Return [X, Y] of the center of cell containing provided text 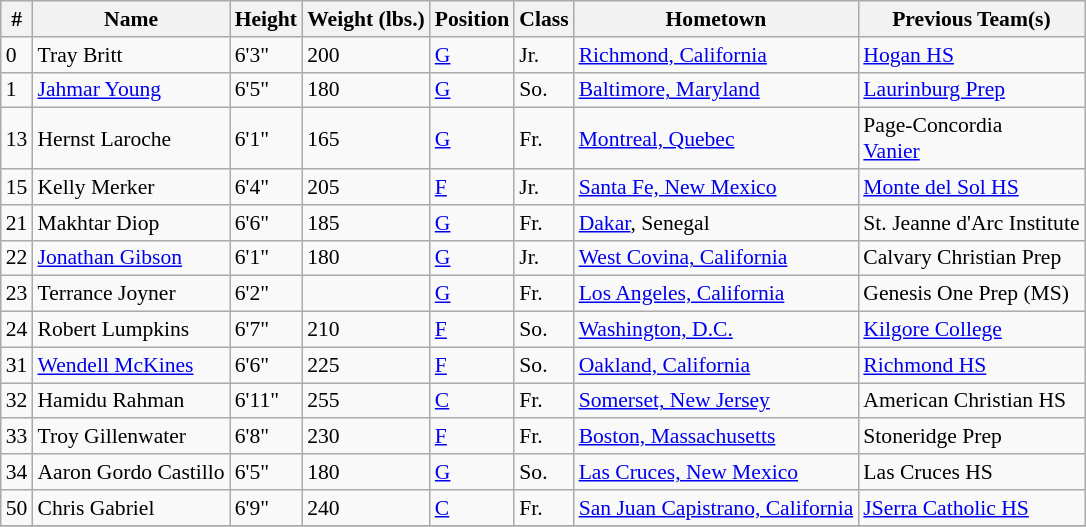
Las Cruces, New Mexico [716, 472]
200 [366, 55]
6'8" [266, 437]
31 [17, 365]
Wendell McKines [130, 365]
13 [17, 138]
Montreal, Quebec [716, 138]
185 [366, 223]
1 [17, 90]
6'3" [266, 55]
Hogan HS [971, 55]
240 [366, 508]
American Christian HS [971, 401]
Hamidu Rahman [130, 401]
Robert Lumpkins [130, 330]
Boston, Massachusetts [716, 437]
6'9" [266, 508]
6'7" [266, 330]
33 [17, 437]
Makhtar Diop [130, 223]
21 [17, 223]
Kelly Merker [130, 187]
0 [17, 55]
Baltimore, Maryland [716, 90]
32 [17, 401]
15 [17, 187]
Stoneridge Prep [971, 437]
22 [17, 258]
23 [17, 294]
Los Angeles, California [716, 294]
Washington, D.C. [716, 330]
6'11" [266, 401]
Somerset, New Jersey [716, 401]
6'2" [266, 294]
Hometown [716, 19]
Calvary Christian Prep [971, 258]
Monte del Sol HS [971, 187]
24 [17, 330]
230 [366, 437]
Chris Gabriel [130, 508]
Richmond, California [716, 55]
St. Jeanne d'Arc Institute [971, 223]
Jahmar Young [130, 90]
Aaron Gordo Castillo [130, 472]
Oakland, California [716, 365]
Height [266, 19]
Jonathan Gibson [130, 258]
Hernst Laroche [130, 138]
Santa Fe, New Mexico [716, 187]
Page-ConcordiaVanier [971, 138]
225 [366, 365]
255 [366, 401]
Terrance Joyner [130, 294]
Richmond HS [971, 365]
Troy Gillenwater [130, 437]
205 [366, 187]
Laurinburg Prep [971, 90]
Previous Team(s) [971, 19]
JSerra Catholic HS [971, 508]
Dakar, Senegal [716, 223]
San Juan Capistrano, California [716, 508]
6'4" [266, 187]
Name [130, 19]
Genesis One Prep (MS) [971, 294]
Weight (lbs.) [366, 19]
Position [472, 19]
34 [17, 472]
165 [366, 138]
Class [544, 19]
Tray Britt [130, 55]
# [17, 19]
Kilgore College [971, 330]
50 [17, 508]
210 [366, 330]
Las Cruces HS [971, 472]
West Covina, California [716, 258]
